Find where the given text appears and provide that cell's center as (x, y) coordinate. 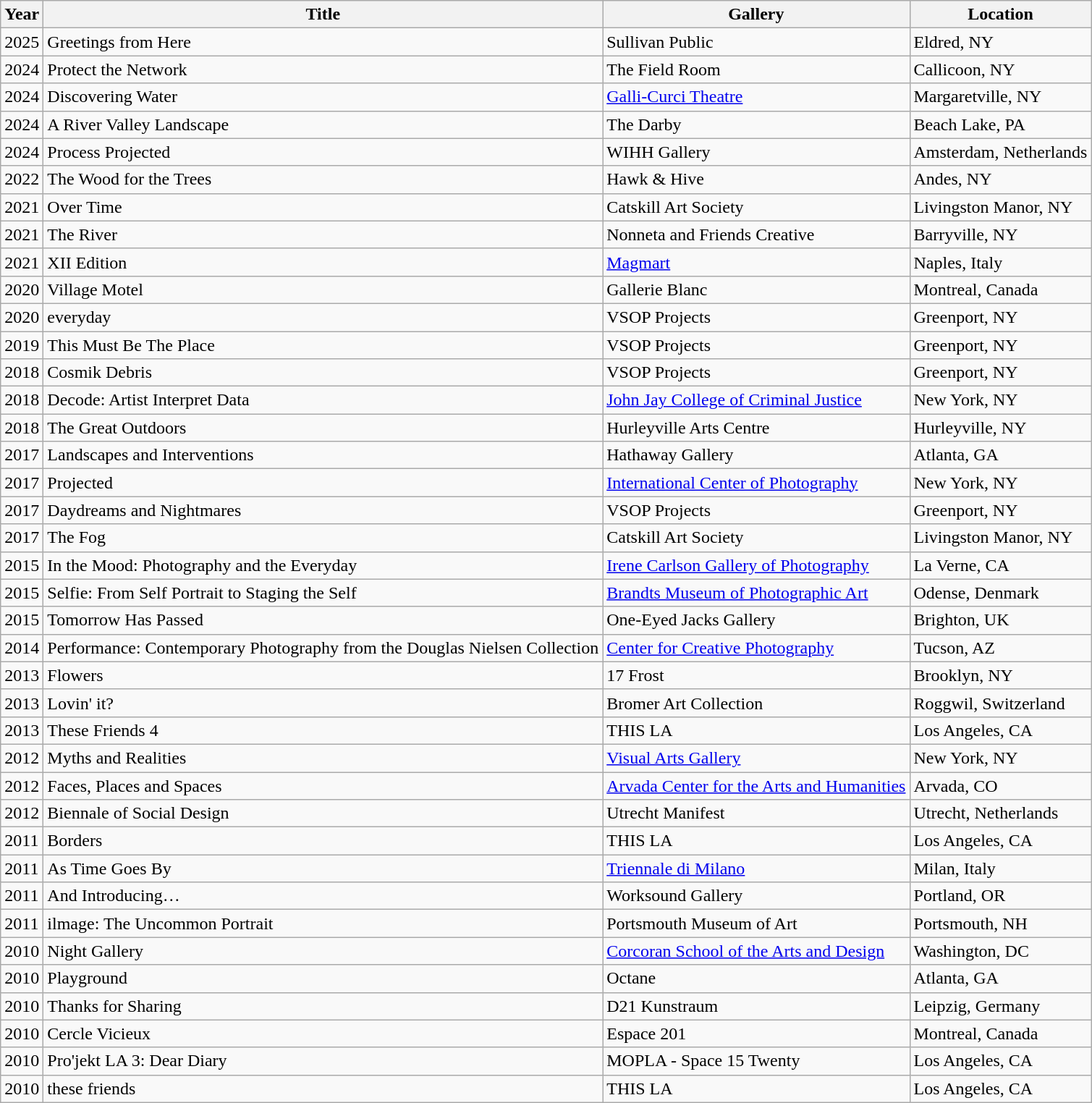
Bromer Art Collection (756, 703)
Margaretville, NY (1000, 97)
Galli-Curci Theatre (756, 97)
Odense, Denmark (1000, 593)
Landscapes and Interventions (323, 455)
Cercle Vicieux (323, 1034)
Brooklyn, NY (1000, 675)
John Jay College of Criminal Justice (756, 400)
The Darby (756, 124)
Protect the Network (323, 69)
Performance: Contemporary Photography from the Douglas Nielsen Collection (323, 648)
17 Frost (756, 675)
Irene Carlson Gallery of Photography (756, 565)
Year (22, 14)
Village Motel (323, 290)
Process Projected (323, 152)
XII Edition (323, 262)
Portsmouth Museum of Art (756, 924)
Arvada, CO (1000, 785)
these friends (323, 1089)
Flowers (323, 675)
Visual Arts Gallery (756, 758)
The Fog (323, 538)
Playground (323, 979)
The Wood for the Trees (323, 179)
Andes, NY (1000, 179)
Gallerie Blanc (756, 290)
The River (323, 234)
Sullivan Public (756, 42)
La Verne, CA (1000, 565)
Thanks for Sharing (323, 1006)
Espace 201 (756, 1034)
And Introducing… (323, 896)
A River Valley Landscape (323, 124)
Tucson, AZ (1000, 648)
Faces, Places and Spaces (323, 785)
2019 (22, 345)
Borders (323, 841)
Milan, Italy (1000, 869)
Utrecht Manifest (756, 813)
Decode: Artist Interpret Data (323, 400)
Corcoran School of the Arts and Design (756, 951)
Callicoon, NY (1000, 69)
Arvada Center for the Arts and Humanities (756, 785)
Discovering Water (323, 97)
Biennale of Social Design (323, 813)
Barryville, NY (1000, 234)
Night Gallery (323, 951)
Lovin' it? (323, 703)
International Center of Photography (756, 483)
Portsmouth, NH (1000, 924)
Leipzig, Germany (1000, 1006)
Eldred, NY (1000, 42)
Amsterdam, Netherlands (1000, 152)
As Time Goes By (323, 869)
Gallery (756, 14)
Beach Lake, PA (1000, 124)
Myths and Realities (323, 758)
Projected (323, 483)
Center for Creative Photography (756, 648)
Title (323, 14)
Over Time (323, 207)
Hurleyville, NY (1000, 428)
D21 Kunstraum (756, 1006)
Tomorrow Has Passed (323, 620)
2025 (22, 42)
In the Mood: Photography and the Everyday (323, 565)
Washington, DC (1000, 951)
ilmage: The Uncommon Portrait (323, 924)
Daydreams and Nightmares (323, 510)
Greetings from Here (323, 42)
2014 (22, 648)
WIHH Gallery (756, 152)
Pro'jekt LA 3: Dear Diary (323, 1061)
Hurleyville Arts Centre (756, 428)
The Field Room (756, 69)
Octane (756, 979)
Portland, OR (1000, 896)
Location (1000, 14)
Cosmik Debris (323, 373)
These Friends 4 (323, 730)
2022 (22, 179)
The Great Outdoors (323, 428)
Roggwil, Switzerland (1000, 703)
Worksound Gallery (756, 896)
Brighton, UK (1000, 620)
Nonneta and Friends Creative (756, 234)
everyday (323, 317)
Triennale di Milano (756, 869)
Magmart (756, 262)
Hawk & Hive (756, 179)
Brandts Museum of Photographic Art (756, 593)
Utrecht, Netherlands (1000, 813)
Selfie: From Self Portrait to Staging the Self (323, 593)
MOPLA - Space 15 Twenty (756, 1061)
Naples, Italy (1000, 262)
One-Eyed Jacks Gallery (756, 620)
This Must Be The Place (323, 345)
Hathaway Gallery (756, 455)
